From the cell containing the given text, extract its center point as (x, y) coordinate. 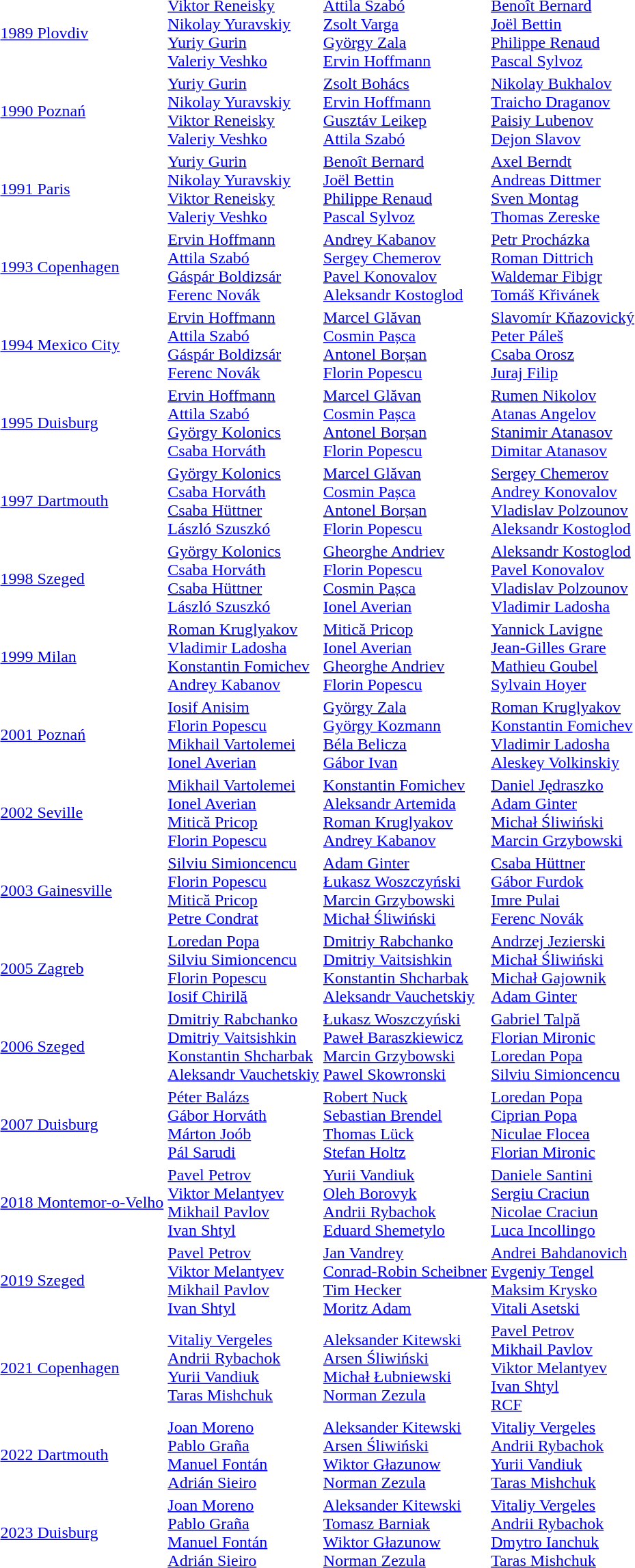
Robert NuckSebastian BrendelThomas LückStefan Holtz (405, 1124)
Vitaliy VergelesAndrii RybachokYurii VandiukTaras Mishchuk (243, 1368)
Łukasz WoszczyńskiPaweł BaraszkiewiczMarcin GrzybowskiPawel Skowronski (405, 1046)
Andrey KabanovSergey ChemerovPavel KonovalovAleksandr Kostoglod (405, 267)
Mikhail VartolemeiIonel AverianMitică PricopFlorin Popescu (243, 812)
Iosif AnisimFlorin PopescuMikhail VartolemeiIonel Averian (243, 734)
Ervin HoffmannAttila SzabóGyörgy KolonicsCsaba Horváth (243, 423)
Silviu SimioncencuFlorin PopescuMitică PricopPetre Condrat (243, 890)
Roman KruglyakovVladimir LadoshaKonstantin FomichevAndrey Kabanov (243, 656)
Yurii VandiukOleh BorovykAndrii RybachokEduard Shemetylo (405, 1202)
Benoît BernardJoël BettinPhilippe RenaudPascal Sylvoz (405, 189)
Zsolt BohácsErvin HoffmannGusztáv LeikepAttila Szabó (405, 111)
Aleksander KitewskiArsen ŚliwińskiWiktor GłazunowNorman Zezula (405, 1455)
Péter BalázsGábor HorváthMárton JoóbPál Sarudi (243, 1124)
Mitică PricopIonel AverianGheorghe AndrievFlorin Popescu (405, 656)
György ZalaGyörgy KozmannBéla BeliczaGábor Ivan (405, 734)
Konstantin FomichevAleksandr ArtemidaRoman KruglyakovAndrey Kabanov (405, 812)
Jan VandreyConrad-Robin ScheibnerTim HeckerMoritz Adam (405, 1280)
Joan MorenoPablo GrañaManuel FontánAdrián Sieiro (243, 1455)
Aleksander KitewskiArsen ŚliwińskiMichał ŁubniewskiNorman Zezula (405, 1368)
Gheorghe AndrievFlorin PopescuCosmin PașcaIonel Averian (405, 579)
Adam GinterŁukasz WoszczyńskiMarcin GrzybowskiMichał Śliwiński (405, 890)
Loredan PopaSilviu SimioncencuFlorin PopescuIosif Chirilă (243, 968)
